Provide the (x, y) coordinate of the cell's center where the given text is located.  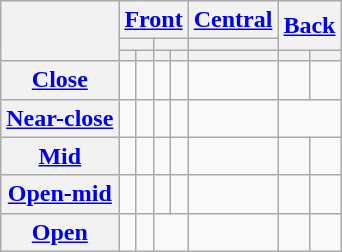
Open-mid (60, 194)
Close (60, 80)
Near-close (60, 118)
Mid (60, 156)
Central (233, 20)
Back (310, 26)
Front (154, 20)
Open (60, 232)
